Search for the cell housing the specified text and yield its (X, Y) center coordinate. 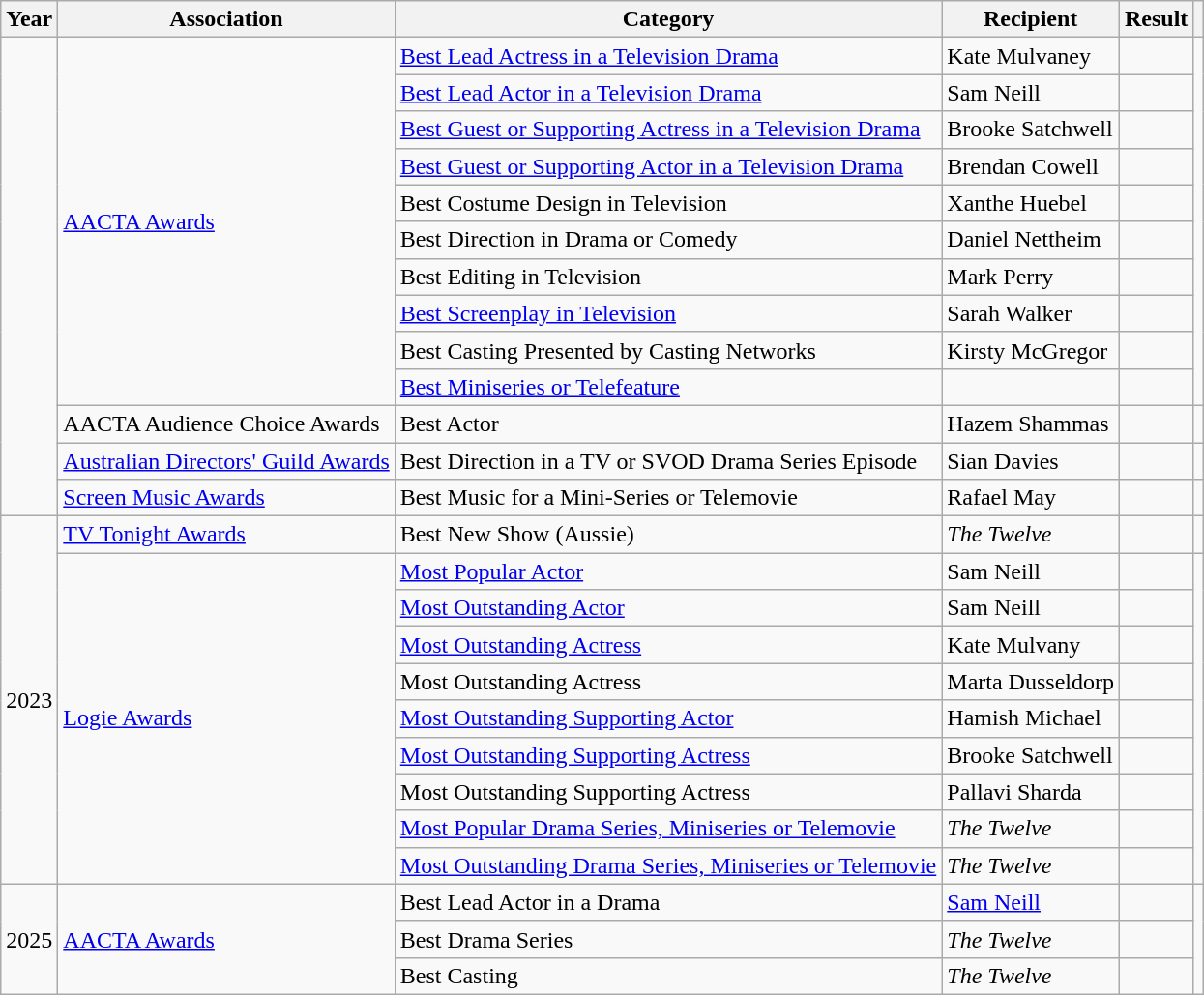
Sian Davies (1031, 461)
Most Outstanding Drama Series, Miniseries or Telemovie (668, 865)
Brendan Cowell (1031, 166)
Most Outstanding Actor (668, 608)
Best Lead Actor in a Drama (668, 902)
Category (668, 19)
Best Miniseries or Telefeature (668, 387)
Best Music for a Mini-Series or Telemovie (668, 498)
Best Casting Presented by Casting Networks (668, 350)
Best Costume Design in Television (668, 203)
Marta Dusseldorp (1031, 682)
Best Lead Actor in a Television Drama (668, 93)
AACTA Audience Choice Awards (226, 424)
Best Guest or Supporting Actor in a Television Drama (668, 166)
Hazem Shammas (1031, 424)
Year (29, 19)
Most Outstanding Supporting Actor (668, 718)
Best Guest or Supporting Actress in a Television Drama (668, 130)
Best Lead Actress in a Television Drama (668, 56)
Kate Mulvany (1031, 645)
Best Actor (668, 424)
Daniel Nettheim (1031, 240)
Best Direction in a TV or SVOD Drama Series Episode (668, 461)
Hamish Michael (1031, 718)
Mark Perry (1031, 277)
Screen Music Awards (226, 498)
Logie Awards (226, 719)
Best Direction in Drama or Comedy (668, 240)
Xanthe Huebel (1031, 203)
Best New Show (Aussie) (668, 535)
Most Popular Drama Series, Miniseries or Telemovie (668, 829)
Best Screenplay in Television (668, 313)
TV Tonight Awards (226, 535)
2023 (29, 700)
Kirsty McGregor (1031, 350)
Best Casting (668, 976)
Association (226, 19)
2025 (29, 939)
Best Drama Series (668, 939)
Rafael May (1031, 498)
Kate Mulvaney (1031, 56)
Result (1156, 19)
Sarah Walker (1031, 313)
Pallavi Sharda (1031, 792)
Recipient (1031, 19)
Most Popular Actor (668, 571)
Best Editing in Television (668, 277)
Australian Directors' Guild Awards (226, 461)
